Return the (X, Y) coordinate for the center point of the cell that contains the specified text.  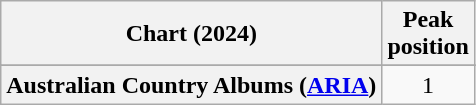
Chart (2024) (192, 34)
Peakposition (428, 34)
1 (428, 85)
Australian Country Albums (ARIA) (192, 85)
